For the text-containing cell, return its midpoint in (x, y) coordinate format. 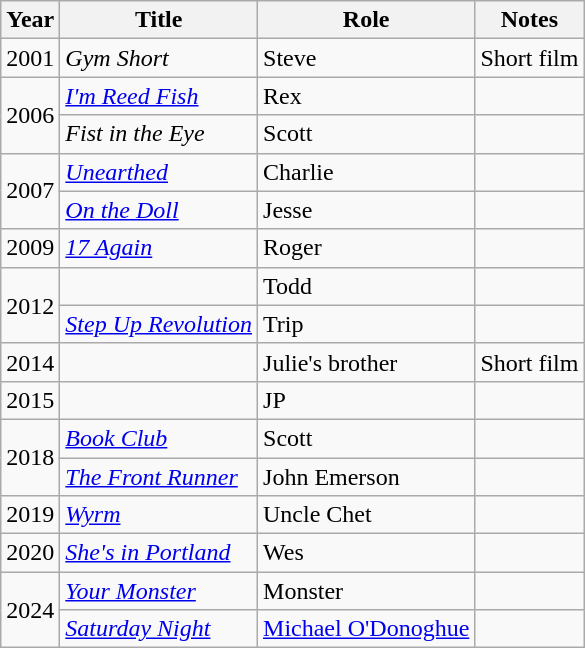
2015 (30, 400)
Michael O'Donoghue (366, 629)
I'm Reed Fish (159, 96)
JP (366, 400)
Roger (366, 248)
Rex (366, 96)
Unearthed (159, 172)
Book Club (159, 438)
Role (366, 20)
Step Up Revolution (159, 324)
Charlie (366, 172)
2007 (30, 191)
2014 (30, 362)
Todd (366, 286)
Notes (530, 20)
Monster (366, 591)
Uncle Chet (366, 515)
Julie's brother (366, 362)
2012 (30, 305)
Trip (366, 324)
On the Doll (159, 210)
Gym Short (159, 58)
The Front Runner (159, 477)
Title (159, 20)
Jesse (366, 210)
John Emerson (366, 477)
2006 (30, 115)
Wyrm (159, 515)
2018 (30, 457)
Saturday Night (159, 629)
Wes (366, 553)
Your Monster (159, 591)
2009 (30, 248)
Year (30, 20)
2019 (30, 515)
2024 (30, 610)
2020 (30, 553)
2001 (30, 58)
She's in Portland (159, 553)
Fist in the Eye (159, 134)
Steve (366, 58)
17 Again (159, 248)
